For the text-containing cell, return its midpoint in [x, y] coordinate format. 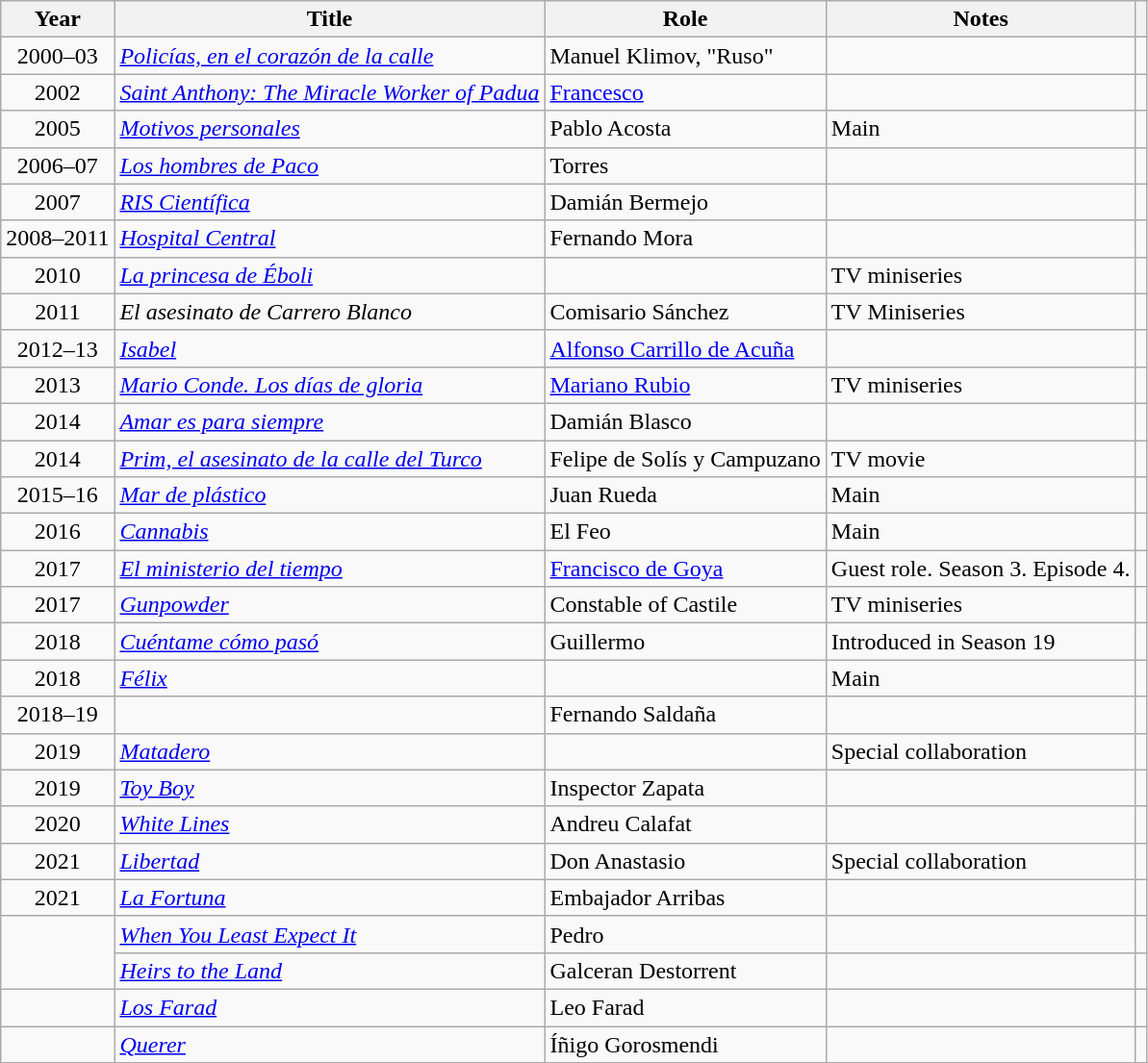
Félix [329, 678]
Heirs to the Land [329, 971]
La Fortuna [329, 898]
Prim, el asesinato de la calle del Turco [329, 459]
Notes [981, 19]
Pedro [685, 934]
Guest role. Season 3. Episode 4. [981, 569]
Motivos personales [329, 129]
Leo Farad [685, 1007]
2015–16 [58, 495]
2008–2011 [58, 239]
2012–13 [58, 348]
Manuel Klimov, "Ruso" [685, 56]
2006–07 [58, 165]
2007 [58, 202]
El ministerio del tiempo [329, 569]
Felipe de Solís y Campuzano [685, 459]
Cannabis [329, 532]
2002 [58, 92]
Toy Boy [329, 788]
Isabel [329, 348]
Saint Anthony: The Miracle Worker of Padua [329, 92]
2018–19 [58, 715]
Los Farad [329, 1007]
Cuéntame cómo pasó [329, 642]
Title [329, 19]
RIS Científica [329, 202]
Mario Conde. Los días de gloria [329, 385]
Mariano Rubio [685, 385]
Don Anastasio [685, 861]
El asesinato de Carrero Blanco [329, 312]
Alfonso Carrillo de Acuña [685, 348]
TV movie [981, 459]
2016 [58, 532]
Francisco de Goya [685, 569]
Inspector Zapata [685, 788]
When You Least Expect It [329, 934]
Andreu Calafat [685, 824]
Torres [685, 165]
Gunpowder [329, 605]
Libertad [329, 861]
Amar es para siempre [329, 421]
2005 [58, 129]
Francesco [685, 92]
Comisario Sánchez [685, 312]
Hospital Central [329, 239]
2020 [58, 824]
Galceran Destorrent [685, 971]
2010 [58, 275]
2013 [58, 385]
White Lines [329, 824]
Fernando Mora [685, 239]
El Feo [685, 532]
2000–03 [58, 56]
Introduced in Season 19 [981, 642]
Embajador Arribas [685, 898]
La princesa de Éboli [329, 275]
Querer [329, 1044]
Guillermo [685, 642]
Damián Blasco [685, 421]
Mar de plástico [329, 495]
Pablo Acosta [685, 129]
Matadero [329, 751]
Juan Rueda [685, 495]
Los hombres de Paco [329, 165]
Damián Bermejo [685, 202]
TV Miniseries [981, 312]
2011 [58, 312]
Policías, en el corazón de la calle [329, 56]
Year [58, 19]
Role [685, 19]
Constable of Castile [685, 605]
Fernando Saldaña [685, 715]
Íñigo Gorosmendi [685, 1044]
